Pinpoint the cell where the given text exists, returning its [X, Y] midpoint coordinate. 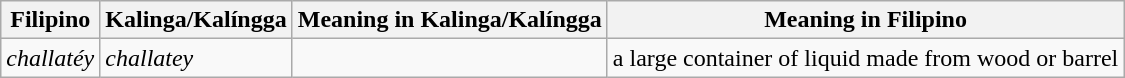
Meaning in Kalinga/Kalíngga [450, 20]
Kalinga/Kalíngga [196, 20]
Meaning in Filipino [865, 20]
challatey [196, 58]
a large container of liquid made from wood or barrel [865, 58]
challatéy [50, 58]
Filipino [50, 20]
